Search for the cell housing the specified text and yield its [X, Y] center coordinate. 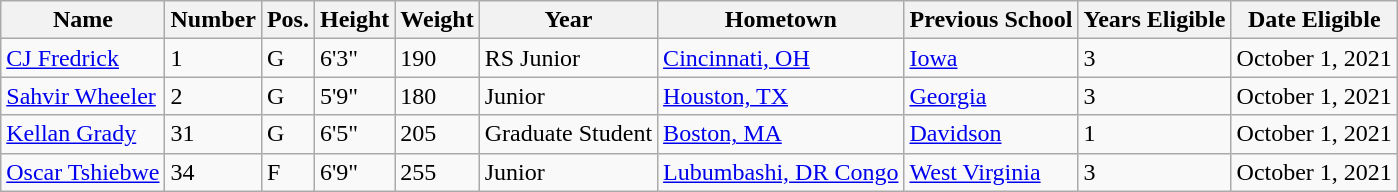
Houston, TX [781, 96]
F [288, 172]
Year [568, 20]
Height [354, 20]
6'5" [354, 134]
Oscar Tshiebwe [83, 172]
West Virginia [991, 172]
5'9" [354, 96]
Lubumbashi, DR Congo [781, 172]
Cincinnati, OH [781, 58]
Graduate Student [568, 134]
Iowa [991, 58]
Kellan Grady [83, 134]
Date Eligible [1314, 20]
190 [437, 58]
CJ Fredrick [83, 58]
Hometown [781, 20]
Sahvir Wheeler [83, 96]
Number [213, 20]
205 [437, 134]
RS Junior [568, 58]
Years Eligible [1154, 20]
Name [83, 20]
6'3" [354, 58]
Boston, MA [781, 134]
180 [437, 96]
255 [437, 172]
Weight [437, 20]
Pos. [288, 20]
34 [213, 172]
31 [213, 134]
6'9" [354, 172]
Davidson [991, 134]
Georgia [991, 96]
Previous School [991, 20]
2 [213, 96]
